Search for the cell housing the specified text and yield its (x, y) center coordinate. 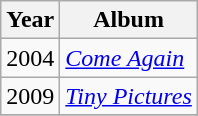
2004 (30, 58)
Come Again (129, 58)
Year (30, 20)
2009 (30, 96)
Tiny Pictures (129, 96)
Album (129, 20)
